Capture the cell that displays the provided text and extract its (x, y) central coordinate. 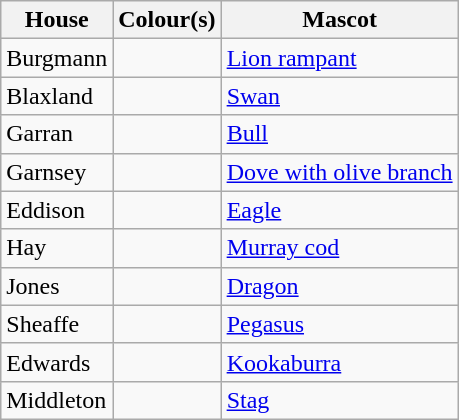
Sheaffe (57, 324)
Bull (340, 134)
Mascot (340, 20)
Jones (57, 286)
Lion rampant (340, 58)
Garran (57, 134)
Middleton (57, 400)
Swan (340, 96)
Kookaburra (340, 362)
Burgmann (57, 58)
Eagle (340, 210)
Pegasus (340, 324)
Hay (57, 248)
Edwards (57, 362)
Dove with olive branch (340, 172)
Blaxland (57, 96)
Dragon (340, 286)
Stag (340, 400)
Garnsey (57, 172)
Eddison (57, 210)
Colour(s) (167, 20)
House (57, 20)
Murray cod (340, 248)
